Output the [X, Y] coordinate of the center of the cell containing the given text.  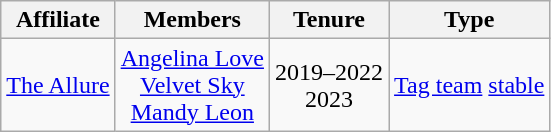
Tag team stable [470, 85]
2019–20222023 [328, 85]
The Allure [58, 85]
Type [470, 20]
Tenure [328, 20]
Angelina LoveVelvet SkyMandy Leon [192, 85]
Members [192, 20]
Affiliate [58, 20]
